Provide the (X, Y) coordinate of the cell's center where the given text is located.  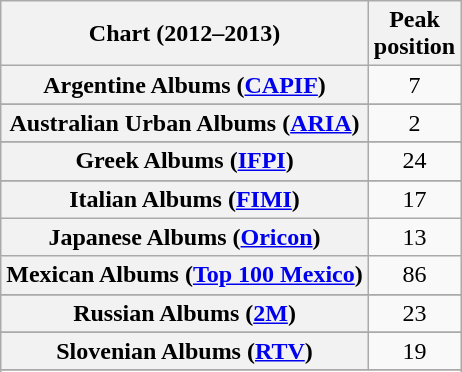
13 (414, 237)
2 (414, 123)
Australian Urban Albums (ARIA) (185, 123)
Chart (2012–2013) (185, 34)
Peakposition (414, 34)
Russian Albums (2M) (185, 313)
Argentine Albums (CAPIF) (185, 85)
7 (414, 85)
Slovenian Albums (RTV) (185, 351)
19 (414, 351)
86 (414, 275)
17 (414, 199)
Japanese Albums (Oricon) (185, 237)
Mexican Albums (Top 100 Mexico) (185, 275)
Greek Albums (IFPI) (185, 161)
24 (414, 161)
23 (414, 313)
Italian Albums (FIMI) (185, 199)
